Locate the cell with the specified text and output its [x, y] center coordinate. 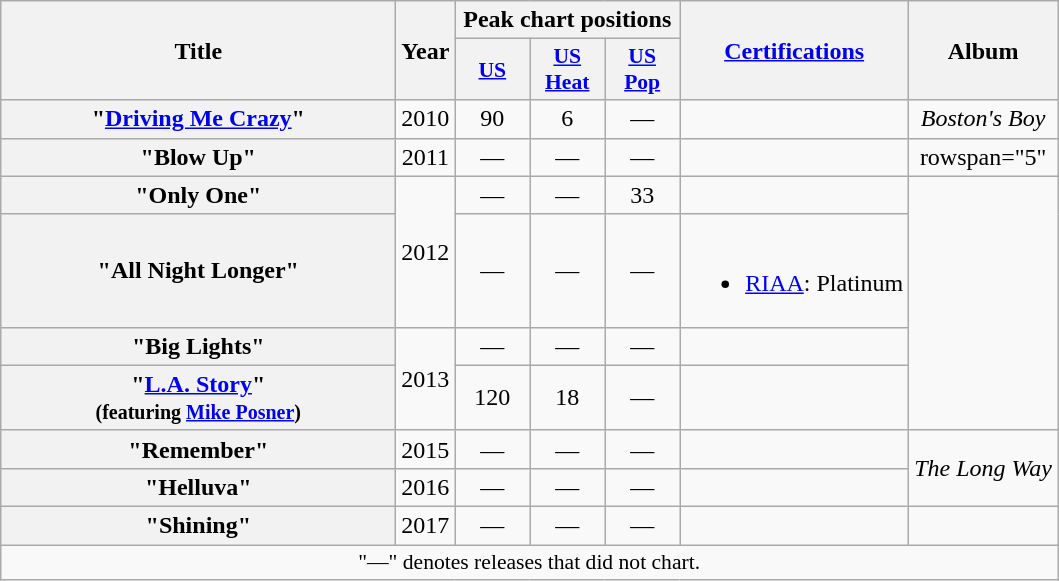
"L.A. Story"(featuring Mike Posner) [198, 398]
US [492, 70]
6 [568, 119]
Title [198, 50]
The Long Way [984, 468]
2013 [426, 378]
rowspan="5" [984, 157]
2010 [426, 119]
RIAA: Platinum [794, 270]
Boston's Boy [984, 119]
18 [568, 398]
Year [426, 50]
"Remember" [198, 449]
90 [492, 119]
"Only One" [198, 195]
2011 [426, 157]
US Pop [642, 70]
US Heat [568, 70]
2016 [426, 487]
Certifications [794, 50]
Album [984, 50]
"Shining" [198, 525]
2017 [426, 525]
2015 [426, 449]
"Driving Me Crazy" [198, 119]
2012 [426, 252]
"Blow Up" [198, 157]
33 [642, 195]
"—" denotes releases that did not chart. [530, 562]
"All Night Longer" [198, 270]
Peak chart positions [568, 20]
120 [492, 398]
"Helluva" [198, 487]
"Big Lights" [198, 346]
